Determine the (x, y) coordinate at the center of the cell enclosing the given text.  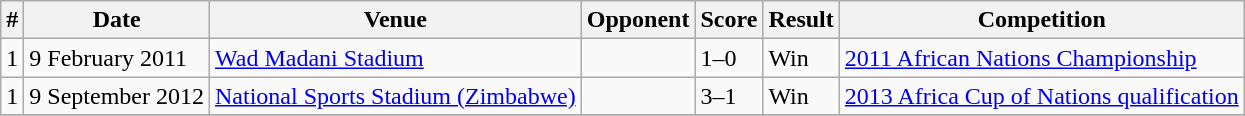
Wad Madani Stadium (396, 58)
Opponent (638, 20)
2013 Africa Cup of Nations qualification (1042, 96)
1–0 (729, 58)
2011 African Nations Championship (1042, 58)
Score (729, 20)
9 September 2012 (117, 96)
# (12, 20)
Date (117, 20)
9 February 2011 (117, 58)
Venue (396, 20)
Competition (1042, 20)
National Sports Stadium (Zimbabwe) (396, 96)
Result (801, 20)
3–1 (729, 96)
